Return the (X, Y) coordinate for the center point of the cell that contains the specified text.  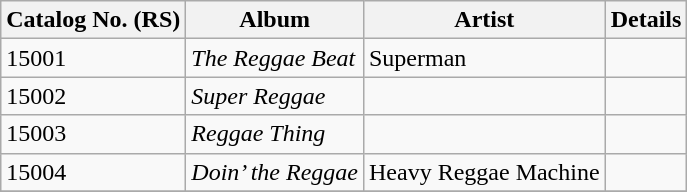
Details (646, 20)
15003 (94, 134)
Artist (484, 20)
Album (275, 20)
The Reggae Beat (275, 58)
Reggae Thing (275, 134)
Heavy Reggae Machine (484, 172)
15004 (94, 172)
15001 (94, 58)
Catalog No. (RS) (94, 20)
15002 (94, 96)
Super Reggae (275, 96)
Superman (484, 58)
Doin’ the Reggae (275, 172)
